Find where the given text appears and provide that cell's center as [X, Y] coordinate. 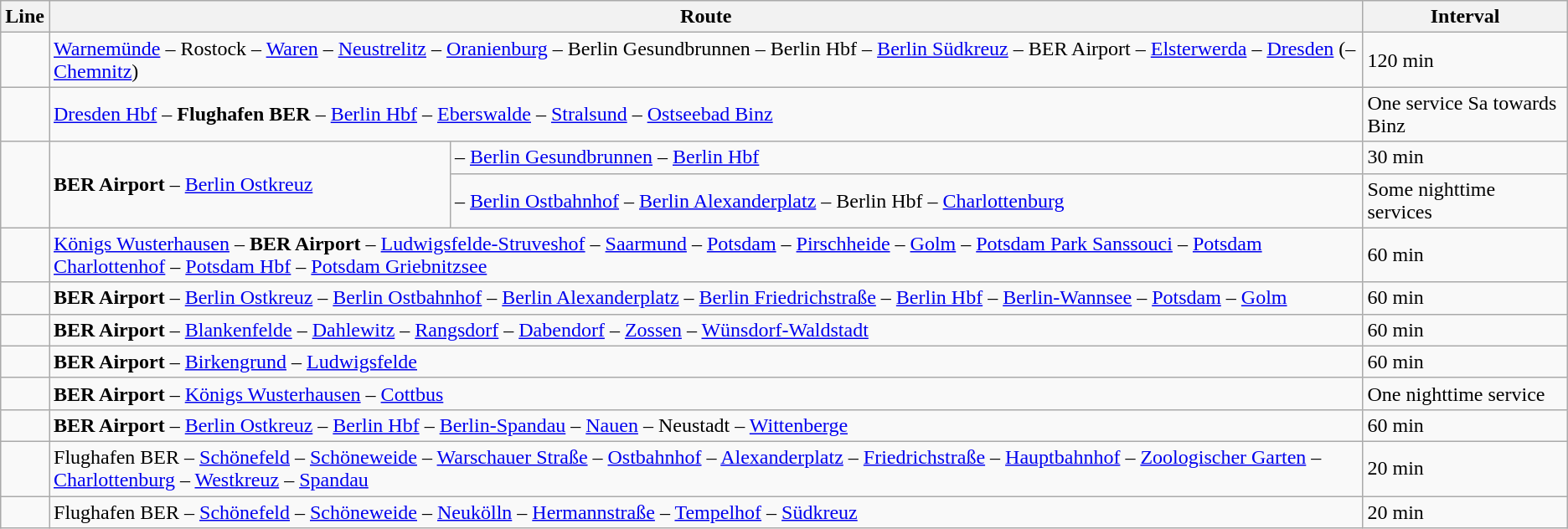
BER Airport – Birkengrund – Ludwigsfelde [705, 362]
Route [705, 17]
30 min [1465, 157]
BER Airport – Blankenfelde – Dahlewitz – Rangsdorf – Dabendorf – Zossen – Wünsdorf-Waldstadt [705, 330]
Dresden Hbf – Flughafen BER – Berlin Hbf – Eberswalde – Stralsund – Ostseebad Binz [705, 114]
One nighttime service [1465, 393]
– Berlin Ostbahnhof – Berlin Alexanderplatz – Berlin Hbf – Charlottenburg [906, 201]
Flughafen BER – Schönefeld – Schöneweide – Neukölln – Hermannstraße – Tempelhof – Südkreuz [705, 511]
One service Sa towards Binz [1465, 114]
– Berlin Gesundbrunnen – Berlin Hbf [906, 157]
Some nighttime services [1465, 201]
BER Airport – Königs Wusterhausen – Cottbus [705, 393]
BER Airport – Berlin Ostkreuz [250, 184]
Line [25, 17]
BER Airport – Berlin Ostkreuz – Berlin Ostbahnhof – Berlin Alexanderplatz – Berlin Friedrichstraße – Berlin Hbf – Berlin-Wannsee – Potsdam – Golm [705, 298]
Interval [1465, 17]
BER Airport – Berlin Ostkreuz – Berlin Hbf – Berlin-Spandau – Nauen – Neustadt – Wittenberge [705, 425]
120 min [1465, 60]
